Identify which cell holds the provided text, then report its (x, y) central coordinate. 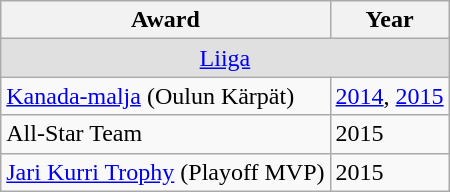
All-Star Team (166, 134)
Jari Kurri Trophy (Playoff MVP) (166, 172)
Kanada-malja (Oulun Kärpät) (166, 96)
Liiga (225, 58)
Award (166, 20)
2014, 2015 (390, 96)
Year (390, 20)
